Return the (X, Y) coordinate for the center point of the cell that contains the specified text.  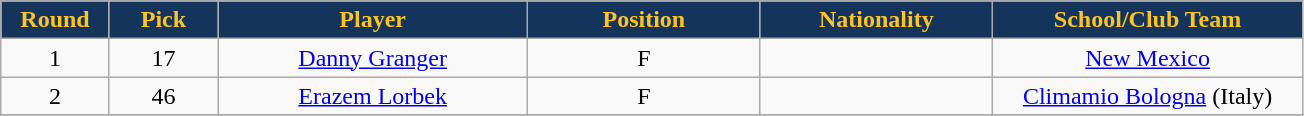
2 (55, 96)
Pick (163, 20)
Danny Granger (373, 58)
1 (55, 58)
17 (163, 58)
Player (373, 20)
Climamio Bologna (Italy) (1148, 96)
46 (163, 96)
Round (55, 20)
School/Club Team (1148, 20)
New Mexico (1148, 58)
Erazem Lorbek (373, 96)
Nationality (876, 20)
Position (644, 20)
